Capture the cell that displays the provided text and extract its [X, Y] central coordinate. 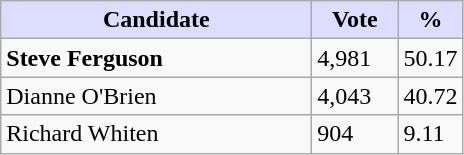
Richard Whiten [156, 134]
4,981 [355, 58]
4,043 [355, 96]
50.17 [430, 58]
% [430, 20]
Vote [355, 20]
Dianne O'Brien [156, 96]
Candidate [156, 20]
9.11 [430, 134]
904 [355, 134]
40.72 [430, 96]
Steve Ferguson [156, 58]
